Identify which cell holds the provided text, then report its (x, y) central coordinate. 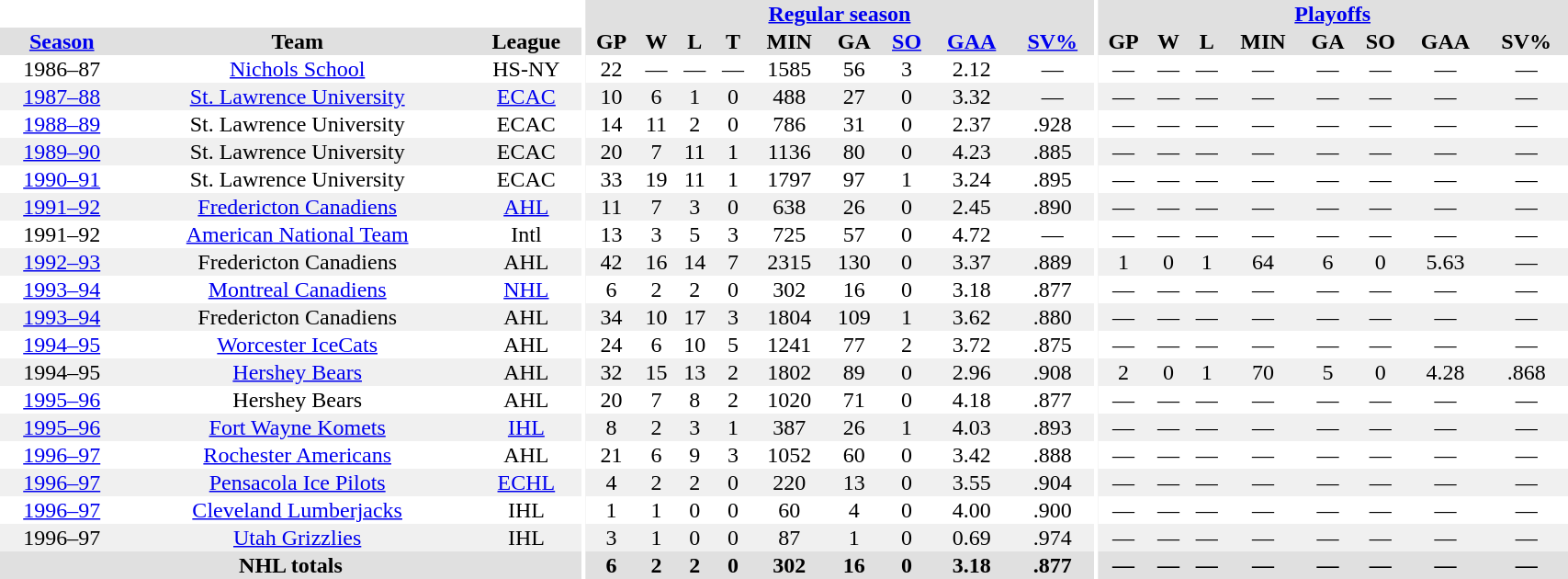
17 (694, 317)
.868 (1527, 372)
786 (790, 124)
2315 (790, 262)
Montreal Canadiens (297, 289)
31 (854, 124)
77 (854, 345)
33 (612, 179)
Playoffs (1332, 14)
3.32 (972, 96)
24 (612, 345)
725 (790, 234)
Intl (526, 234)
5.63 (1446, 262)
.895 (1053, 179)
9 (694, 455)
2.45 (972, 207)
32 (612, 372)
Cleveland Lumberjacks (297, 510)
.893 (1053, 427)
1052 (790, 455)
22 (612, 69)
.885 (1053, 152)
.889 (1053, 262)
1585 (790, 69)
T (733, 41)
3.37 (972, 262)
.880 (1053, 317)
27 (854, 96)
Utah Grizzlies (297, 538)
1797 (790, 179)
64 (1264, 262)
387 (790, 427)
.890 (1053, 207)
1804 (790, 317)
0.69 (972, 538)
19 (657, 179)
42 (612, 262)
21 (612, 455)
.888 (1053, 455)
.875 (1053, 345)
2.37 (972, 124)
1986–87 (62, 69)
1988–89 (62, 124)
3.42 (972, 455)
.908 (1053, 372)
34 (612, 317)
1992–93 (62, 262)
130 (854, 262)
Regular season (840, 14)
488 (790, 96)
4.72 (972, 234)
League (526, 41)
57 (854, 234)
15 (657, 372)
87 (790, 538)
3.55 (972, 482)
3.62 (972, 317)
.974 (1053, 538)
638 (790, 207)
Team (297, 41)
1020 (790, 400)
97 (854, 179)
4.00 (972, 510)
4.28 (1446, 372)
1989–90 (62, 152)
4.23 (972, 152)
1241 (790, 345)
NHL (526, 289)
220 (790, 482)
80 (854, 152)
70 (1264, 372)
HS-NY (526, 69)
Season (62, 41)
American National Team (297, 234)
NHL totals (290, 565)
Worcester IceCats (297, 345)
Fort Wayne Komets (297, 427)
Nichols School (297, 69)
.904 (1053, 482)
2.96 (972, 372)
1802 (790, 372)
3.72 (972, 345)
4.03 (972, 427)
71 (854, 400)
Rochester Americans (297, 455)
56 (854, 69)
2.12 (972, 69)
.900 (1053, 510)
1990–91 (62, 179)
Pensacola Ice Pilots (297, 482)
ECHL (526, 482)
109 (854, 317)
3.24 (972, 179)
1987–88 (62, 96)
1136 (790, 152)
4.18 (972, 400)
.928 (1053, 124)
89 (854, 372)
